Detect which cell encompasses the target text, then output its [x, y] center coordinate. 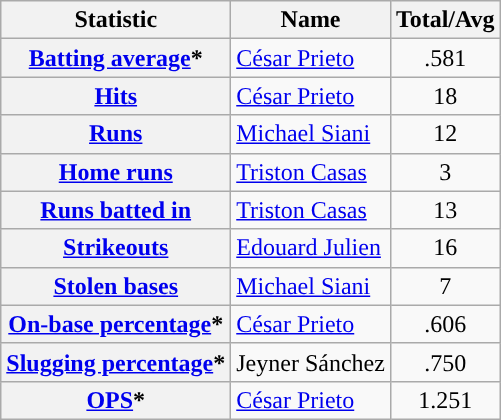
13 [445, 210]
Runs batted in [116, 210]
Total/Avg [445, 20]
Name [311, 20]
Stolen bases [116, 286]
.750 [445, 362]
Hits [116, 96]
Slugging percentage* [116, 362]
.606 [445, 324]
Jeyner Sánchez [311, 362]
Statistic [116, 20]
1.251 [445, 400]
3 [445, 172]
Batting average* [116, 58]
16 [445, 248]
.581 [445, 58]
18 [445, 96]
Strikeouts [116, 248]
On-base percentage* [116, 324]
Edouard Julien [311, 248]
7 [445, 286]
Runs [116, 134]
OPS* [116, 400]
Home runs [116, 172]
12 [445, 134]
